Output the (x, y) coordinate of the center of the cell containing the given text.  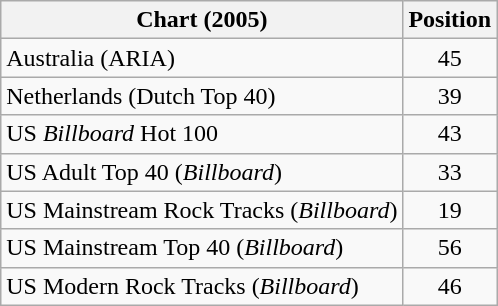
Australia (ARIA) (202, 58)
US Mainstream Rock Tracks (Billboard) (202, 210)
46 (450, 286)
US Adult Top 40 (Billboard) (202, 172)
US Billboard Hot 100 (202, 134)
56 (450, 248)
US Modern Rock Tracks (Billboard) (202, 286)
19 (450, 210)
Netherlands (Dutch Top 40) (202, 96)
45 (450, 58)
Position (450, 20)
Chart (2005) (202, 20)
43 (450, 134)
39 (450, 96)
33 (450, 172)
US Mainstream Top 40 (Billboard) (202, 248)
